Extract the (x, y) coordinate from the center of the cell holding the provided text.  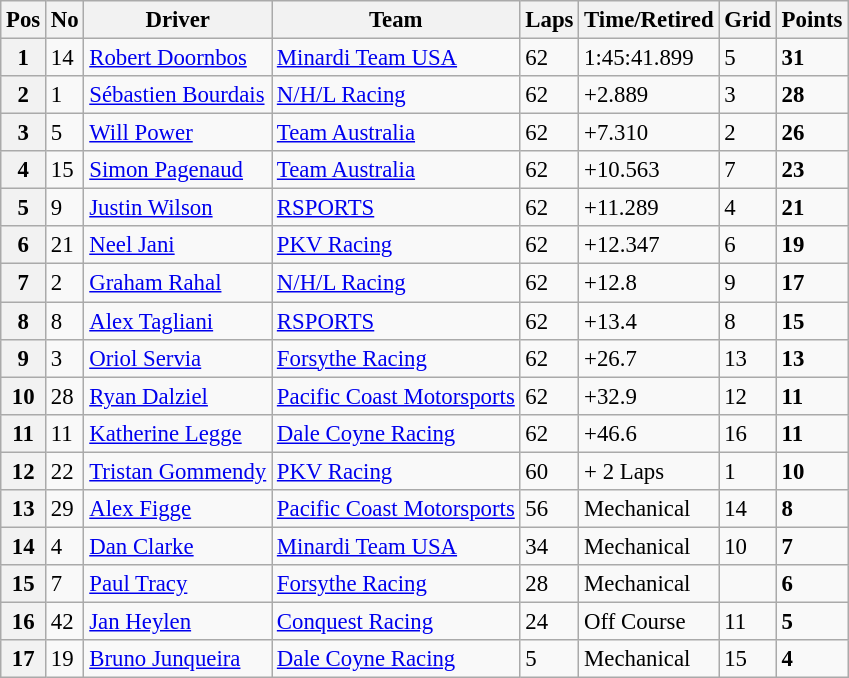
Robert Doornbos (178, 58)
Driver (178, 20)
56 (550, 509)
29 (65, 509)
Neel Jani (178, 245)
Paul Tracy (178, 584)
Oriol Servia (178, 358)
Will Power (178, 133)
34 (550, 546)
+11.289 (649, 208)
Team (396, 20)
Off Course (649, 621)
Katherine Legge (178, 433)
Alex Figge (178, 509)
+12.347 (649, 245)
+7.310 (649, 133)
31 (812, 58)
Conquest Racing (396, 621)
Simon Pagenaud (178, 170)
Grid (748, 20)
Tristan Gommendy (178, 471)
Ryan Dalziel (178, 396)
23 (812, 170)
+26.7 (649, 358)
+ 2 Laps (649, 471)
Laps (550, 20)
22 (65, 471)
Sébastien Bourdais (178, 95)
42 (65, 621)
24 (550, 621)
No (65, 20)
+46.6 (649, 433)
Jan Heylen (178, 621)
+12.8 (649, 283)
Alex Tagliani (178, 321)
Points (812, 20)
Graham Rahal (178, 283)
26 (812, 133)
+2.889 (649, 95)
Time/Retired (649, 20)
1:45:41.899 (649, 58)
+10.563 (649, 170)
Justin Wilson (178, 208)
Dan Clarke (178, 546)
60 (550, 471)
Bruno Junqueira (178, 659)
Pos (24, 20)
+32.9 (649, 396)
+13.4 (649, 321)
